Capture the cell that displays the provided text and extract its [x, y] central coordinate. 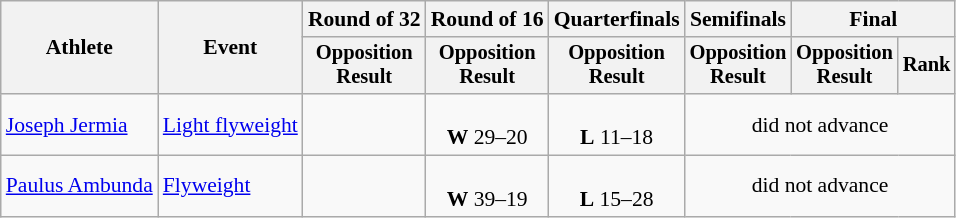
W 39–19 [488, 186]
Event [230, 48]
Final [873, 19]
Semifinals [738, 19]
Flyweight [230, 186]
Paulus Ambunda [80, 186]
L 11–18 [617, 124]
Light flyweight [230, 124]
L 15–28 [617, 186]
Round of 16 [488, 19]
W 29–20 [488, 124]
Rank [927, 66]
Joseph Jermia [80, 124]
Quarterfinals [617, 19]
Athlete [80, 48]
Round of 32 [364, 19]
